Locate the cell with the specified text and output its (x, y) center coordinate. 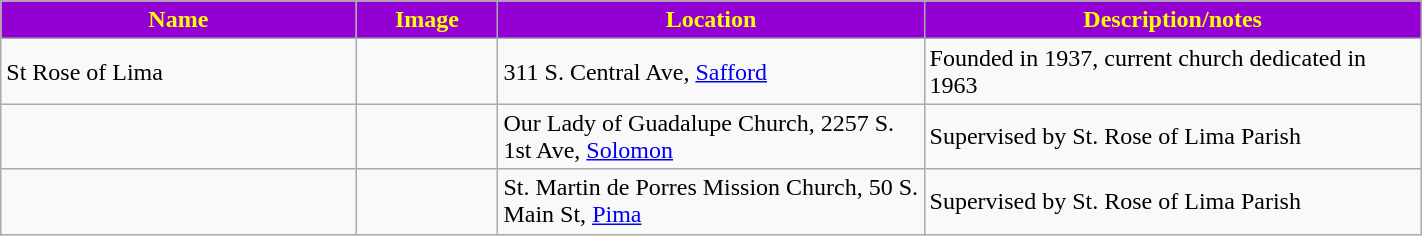
Description/notes (1172, 20)
Our Lady of Guadalupe Church, 2257 S. 1st Ave, Solomon (711, 136)
St. Martin de Porres Mission Church, 50 S. Main St, Pima (711, 202)
311 S. Central Ave, Safford (711, 72)
Name (178, 20)
Image (427, 20)
Founded in 1937, current church dedicated in 1963 (1172, 72)
St Rose of Lima (178, 72)
Location (711, 20)
